Return (x, y) of the center of cell containing provided text 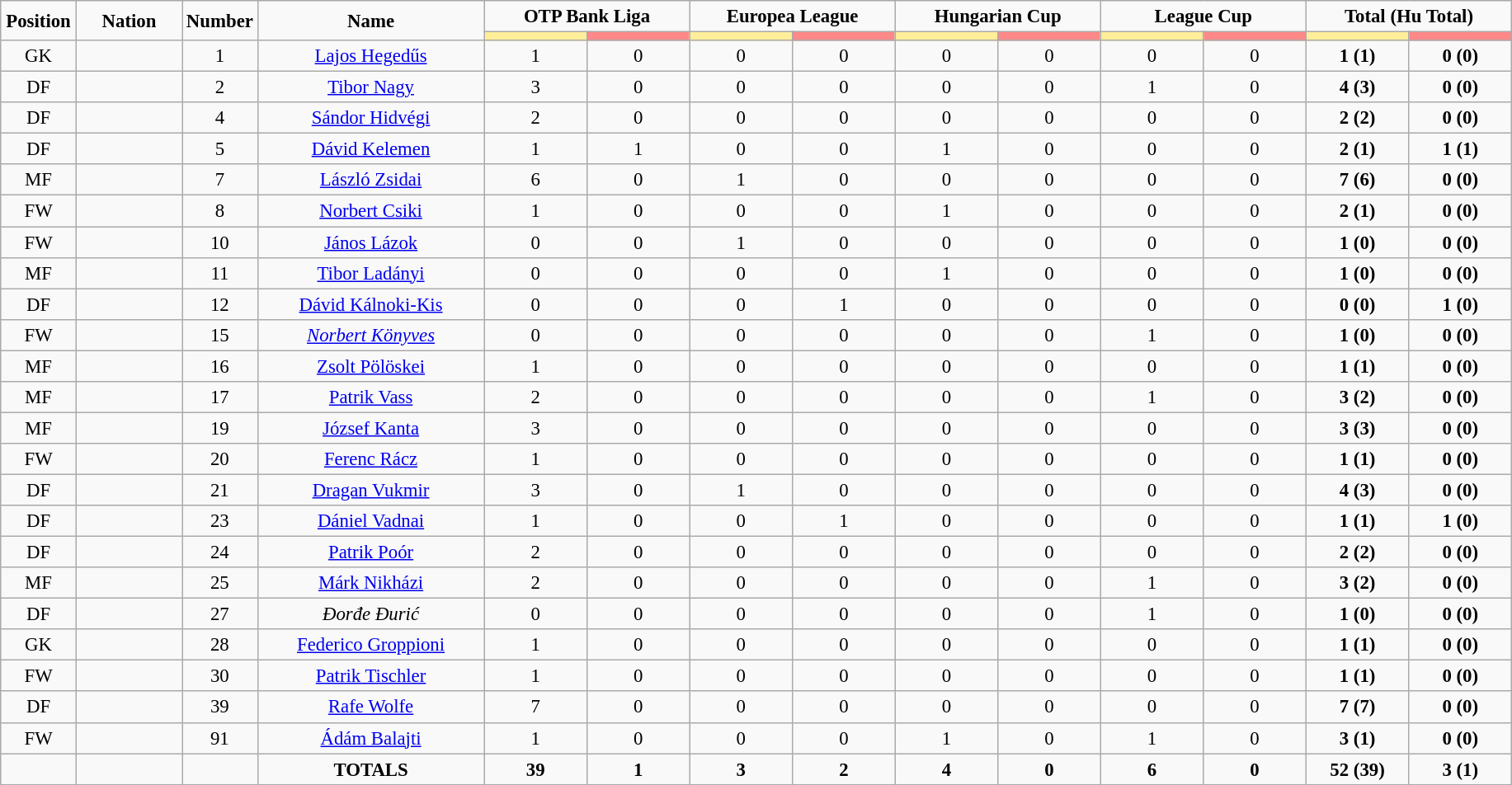
23 (220, 521)
Number (220, 21)
OTP Bank Liga (587, 16)
Lajos Hegedűs (371, 56)
7 (7) (1358, 707)
Dávid Kálnoki-Kis (371, 304)
Patrik Poór (371, 552)
30 (220, 676)
Patrik Tischler (371, 676)
8 (220, 211)
Ferenc Rácz (371, 459)
Norbert Csiki (371, 211)
28 (220, 645)
Total (Hu Total) (1409, 16)
15 (220, 335)
25 (220, 583)
17 (220, 397)
21 (220, 490)
Dávid Kelemen (371, 149)
5 (220, 149)
Sándor Hidvégi (371, 118)
Hungarian Cup (998, 16)
Tibor Nagy (371, 87)
Đorđe Đurić (371, 614)
League Cup (1203, 16)
Tibor Ladányi (371, 273)
János Lázok (371, 242)
Ádám Balajti (371, 738)
3 (3) (1358, 428)
12 (220, 304)
Dániel Vadnai (371, 521)
24 (220, 552)
16 (220, 366)
11 (220, 273)
Dragan Vukmir (371, 490)
Name (371, 21)
10 (220, 242)
TOTALS (371, 769)
Federico Groppioni (371, 645)
Zsolt Pölöskei (371, 366)
7 (6) (1358, 181)
Márk Nikházi (371, 583)
Position (39, 21)
László Zsidai (371, 181)
20 (220, 459)
Norbert Könyves (371, 335)
91 (220, 738)
József Kanta (371, 428)
27 (220, 614)
Nation (129, 21)
Patrik Vass (371, 397)
19 (220, 428)
Rafe Wolfe (371, 707)
52 (39) (1358, 769)
Europea League (792, 16)
